Search for the cell housing the specified text and yield its [X, Y] center coordinate. 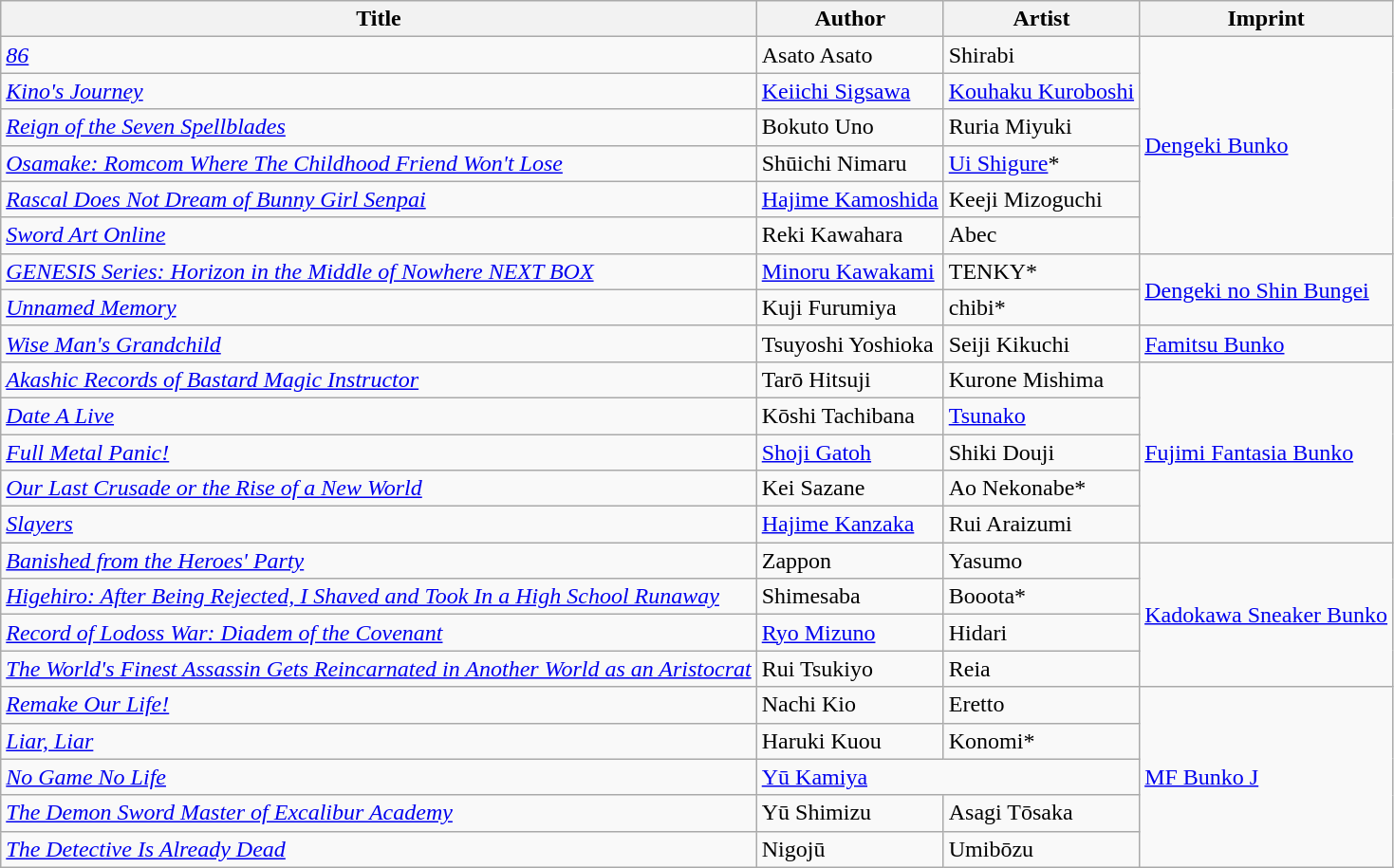
Hajime Kanzaka [850, 525]
Asato Asato [850, 55]
MF Bunko J [1266, 777]
Minoru Kawakami [850, 271]
The Demon Sword Master of Excalibur Academy [379, 813]
Rui Tsukiyo [850, 669]
Fujimi Fantasia Bunko [1266, 452]
Author [850, 19]
Sword Art Online [379, 235]
Dengeki no Shin Bungei [1266, 289]
Full Metal Panic! [379, 452]
Kurone Mishima [1041, 379]
Kouhaku Kuroboshi [1041, 91]
Seiji Kikuchi [1041, 343]
Unnamed Memory [379, 307]
The Detective Is Already Dead [379, 849]
Ao Nekonabe* [1041, 489]
Booota* [1041, 597]
Zappon [850, 561]
Abec [1041, 235]
Yū Kamiya [947, 777]
Reki Kawahara [850, 235]
Rascal Does Not Dream of Bunny Girl Senpai [379, 199]
Shimesaba [850, 597]
Keeji Mizoguchi [1041, 199]
The World's Finest Assassin Gets Reincarnated in Another World as an Aristocrat [379, 669]
Date A Live [379, 416]
No Game No Life [379, 777]
Ruria Miyuki [1041, 127]
Kuji Furumiya [850, 307]
Shūichi Nimaru [850, 163]
Imprint [1266, 19]
Konomi* [1041, 741]
Ui Shigure* [1041, 163]
Hajime Kamoshida [850, 199]
Famitsu Bunko [1266, 343]
Yū Shimizu [850, 813]
Ryo Mizuno [850, 633]
chibi* [1041, 307]
GENESIS Series: Horizon in the Middle of Nowhere NEXT BOX [379, 271]
Umibōzu [1041, 849]
Shirabi [1041, 55]
Kino's Journey [379, 91]
Shoji Gatoh [850, 452]
Tsuyoshi Yoshioka [850, 343]
Dengeki Bunko [1266, 145]
Liar, Liar [379, 741]
Title [379, 19]
Record of Lodoss War: Diadem of the Covenant [379, 633]
Yasumo [1041, 561]
Eretto [1041, 705]
86 [379, 55]
Bokuto Uno [850, 127]
Keiichi Sigsawa [850, 91]
Wise Man's Grandchild [379, 343]
Hidari [1041, 633]
Tarō Hitsuji [850, 379]
Reign of the Seven Spellblades [379, 127]
Remake Our Life! [379, 705]
Haruki Kuou [850, 741]
Akashic Records of Bastard Magic Instructor [379, 379]
Higehiro: After Being Rejected, I Shaved and Took In a High School Runaway [379, 597]
Osamake: Romcom Where The Childhood Friend Won't Lose [379, 163]
Kōshi Tachibana [850, 416]
Slayers [379, 525]
Banished from the Heroes' Party [379, 561]
Our Last Crusade or the Rise of a New World [379, 489]
Nachi Kio [850, 705]
Asagi Tōsaka [1041, 813]
Artist [1041, 19]
Tsunako [1041, 416]
Shiki Douji [1041, 452]
Rui Araizumi [1041, 525]
Kadokawa Sneaker Bunko [1266, 615]
TENKY* [1041, 271]
Nigojū [850, 849]
Reia [1041, 669]
Kei Sazane [850, 489]
